Locate the cell with the specified text and output its [X, Y] center coordinate. 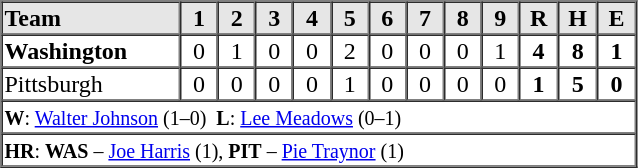
H [578, 18]
6 [388, 18]
7 [425, 18]
Pittsburgh [92, 84]
Washington [92, 50]
R [538, 18]
W: Walter Johnson (1–0) L: Lee Meadows (0–1) [319, 116]
HR: WAS – Joe Harris (1), PIT – Pie Traynor (1) [319, 150]
3 [275, 18]
9 [501, 18]
Team [92, 18]
E [616, 18]
